Return (x, y) of the center of cell containing provided text 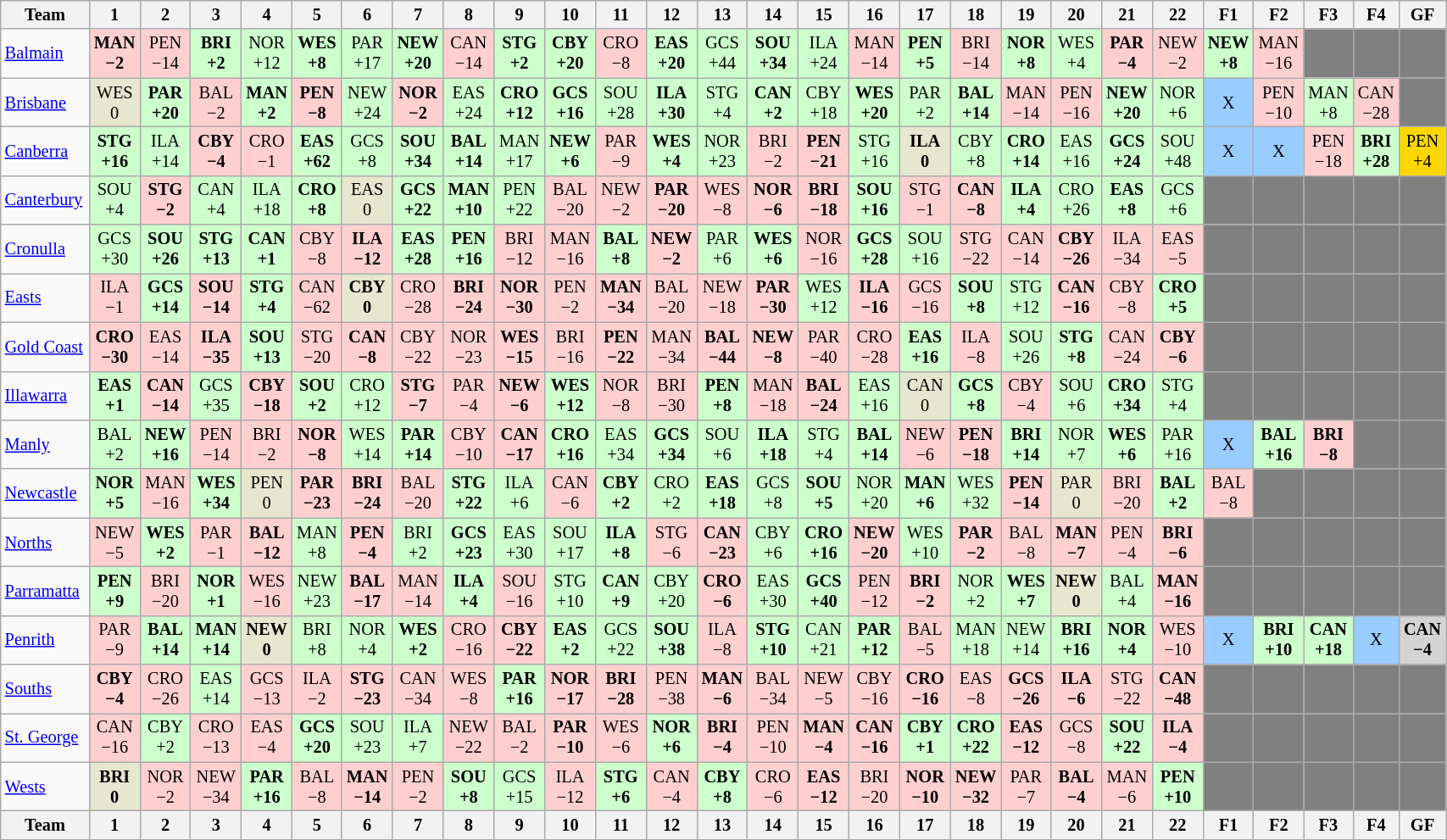
BRI+10 (1278, 640)
PAR+2 (925, 103)
CAN+21 (824, 640)
BRI−28 (621, 689)
CAN−62 (317, 298)
GCS+6 (1177, 200)
BRI+14 (1026, 444)
SOU+28 (621, 103)
STG+6 (621, 787)
SOU+22 (1127, 737)
CBY−10 (469, 444)
NEW−20 (874, 542)
PEN0 (267, 493)
NEW−32 (976, 787)
SOU+5 (824, 493)
GCS+15 (520, 787)
SOU+4 (114, 200)
EAS+62 (317, 151)
ILA−1 (114, 298)
PAR+14 (418, 444)
BRI−8 (1329, 444)
Norths (46, 542)
NOR−30 (520, 298)
WES+14 (367, 444)
WES−6 (621, 737)
PAR+12 (874, 640)
PEN+8 (722, 396)
Canterbury (46, 200)
STG+8 (1077, 347)
SOU+48 (1177, 151)
BAL+8 (621, 249)
CRO+22 (976, 737)
MAN+14 (216, 640)
SOU+13 (267, 347)
BAL−12 (267, 542)
MAN+6 (925, 493)
GCS+34 (671, 444)
PAR−10 (570, 737)
EAS−5 (1177, 249)
PAR0 (1077, 493)
NOR−23 (469, 347)
SOU−16 (520, 591)
EAS+8 (1127, 200)
BRI−14 (976, 53)
PAR+20 (165, 103)
MAN−4 (824, 737)
EAS−4 (267, 737)
CAN−24 (1127, 347)
STG−6 (671, 542)
GCS+23 (469, 542)
PAR−7 (1026, 787)
Manly (46, 444)
Balmain (46, 53)
WES+34 (216, 493)
Cronulla (46, 249)
CAN−17 (520, 444)
NEW+16 (165, 444)
NEW+6 (570, 151)
CAN+1 (267, 249)
STG−1 (925, 200)
CBY+18 (824, 103)
PEN−8 (317, 103)
ILA−4 (1177, 737)
CAN+18 (1329, 640)
SOU−14 (216, 298)
EAS+34 (621, 444)
CRO−8 (621, 53)
Parramatta (46, 591)
SOU+2 (317, 396)
WES−15 (520, 347)
BAL−24 (824, 396)
GCS+35 (216, 396)
CBY−6 (1177, 347)
ILA+8 (621, 542)
Brisbane (46, 103)
EAS+24 (469, 103)
WES0 (114, 103)
STG−20 (317, 347)
PEN−21 (824, 151)
PAR+6 (722, 249)
CAN+4 (216, 200)
GCS+20 (317, 737)
CBY−16 (874, 689)
Newcastle (46, 493)
BAL+4 (1127, 591)
NOR+2 (976, 591)
EAS+14 (216, 689)
GCS−26 (1026, 689)
Gold Coast (46, 347)
CAN−48 (1177, 689)
SOU+23 (367, 737)
ILA0 (925, 151)
BRI0 (114, 787)
NOR+1 (216, 591)
BRI−4 (722, 737)
GCS+30 (114, 249)
GCS+40 (824, 591)
CAN−28 (1376, 103)
Easts (46, 298)
MAN−7 (1077, 542)
EAS0 (367, 200)
PAR−1 (216, 542)
NOR−10 (925, 787)
BAL+16 (1278, 444)
STG+2 (520, 53)
CAN−6 (570, 493)
PAR−23 (317, 493)
GCS−16 (925, 298)
BRI−16 (570, 347)
ILA−34 (1127, 249)
ILA−16 (874, 298)
Penrith (46, 640)
STG−2 (165, 200)
MAN+17 (520, 151)
St. George (46, 737)
CRO+26 (1077, 200)
PAR+17 (367, 53)
CBY−26 (1077, 249)
Illawarra (46, 396)
ILA+14 (165, 151)
CBY−18 (267, 396)
PEN+10 (1177, 787)
CRO−13 (216, 737)
CRO−30 (114, 347)
SOU+38 (671, 640)
WES+10 (925, 542)
STG−23 (367, 689)
STG+12 (1026, 298)
PEN+5 (925, 53)
EAS+28 (418, 249)
NOR−17 (570, 689)
BAL−4 (1077, 787)
BAL−34 (773, 689)
STG+13 (216, 249)
CAN0 (925, 396)
PEN+4 (1422, 151)
STG−7 (418, 396)
CBY0 (367, 298)
NOR+7 (1077, 444)
CBY+1 (925, 737)
GCS+14 (165, 298)
BAL−17 (367, 591)
Souths (46, 689)
MAN+18 (976, 640)
CRO+8 (317, 200)
BAL−44 (722, 347)
NOR−16 (824, 249)
CBY+6 (773, 542)
GCS+24 (1127, 151)
WES−10 (1177, 640)
NEW+8 (1228, 53)
EAS+2 (570, 640)
Canberra (46, 151)
PEN−16 (1077, 103)
NEW−22 (469, 737)
ILA−6 (1077, 689)
ILA+7 (418, 737)
ILA−35 (216, 347)
BRI−18 (824, 200)
BRI−6 (1177, 542)
PEN−38 (671, 689)
NOR−6 (773, 200)
NOR+20 (874, 493)
PEN−12 (874, 591)
Wests (46, 787)
CAN+9 (621, 591)
WES+8 (317, 53)
BAL−5 (925, 640)
NEW+23 (317, 591)
STG+22 (469, 493)
ILA+24 (824, 53)
BRI+16 (1077, 640)
ILA+30 (671, 103)
ILA−2 (317, 689)
GCS+44 (722, 53)
MAN+2 (267, 103)
PAR−40 (824, 347)
GCS+28 (874, 249)
MAN+10 (469, 200)
BRI−12 (520, 249)
BRI−30 (671, 396)
PEN+22 (520, 200)
GCS−13 (267, 689)
CRO−1 (267, 151)
BRI+28 (1376, 151)
NOR+5 (114, 493)
CRO+34 (1127, 396)
ILA+6 (520, 493)
GCS−8 (1077, 737)
NEW−34 (216, 787)
CAN−34 (418, 689)
PEN+9 (114, 591)
MAN−2 (114, 53)
NOR+12 (267, 53)
CRO+2 (671, 493)
EAS−8 (976, 689)
CAN+2 (773, 103)
MAN−18 (773, 396)
NEW+14 (1026, 640)
NEW−8 (773, 347)
EAS−14 (165, 347)
GCS+16 (570, 103)
EAS+1 (114, 396)
PAR−30 (773, 298)
WES+20 (874, 103)
PAR−20 (671, 200)
WES−16 (267, 591)
NOR+8 (1026, 53)
WES+32 (976, 493)
PEN−22 (621, 347)
WES+7 (1026, 591)
EAS+18 (722, 493)
SOU+17 (570, 542)
PAR−2 (976, 542)
EAS+20 (671, 53)
CRO+5 (1177, 298)
CRO+14 (1026, 151)
NOR+23 (722, 151)
CRO−26 (165, 689)
BRI+8 (317, 640)
NEW+24 (367, 103)
CAN−23 (722, 542)
PEN+16 (469, 249)
NEW−18 (722, 298)
